Extract the (x, y) coordinate from the center of the cell holding the provided text.  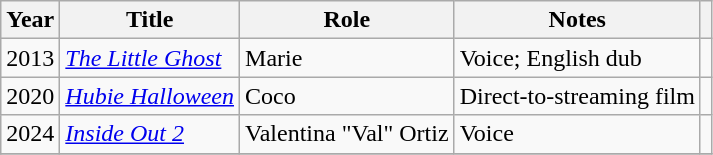
2020 (30, 96)
Role (348, 20)
Voice; English dub (577, 58)
Direct-to-streaming film (577, 96)
2024 (30, 134)
Inside Out 2 (150, 134)
Coco (348, 96)
Valentina "Val" Ortiz (348, 134)
Notes (577, 20)
Year (30, 20)
Voice (577, 134)
Marie (348, 58)
Title (150, 20)
The Little Ghost (150, 58)
Hubie Halloween (150, 96)
2013 (30, 58)
